From the cell containing the given text, extract its center point as [x, y] coordinate. 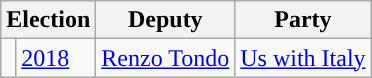
Election [48, 20]
Renzo Tondo [166, 58]
Party [303, 20]
2018 [56, 58]
Deputy [166, 20]
Us with Italy [303, 58]
